For the text-containing cell, return its midpoint in [x, y] coordinate format. 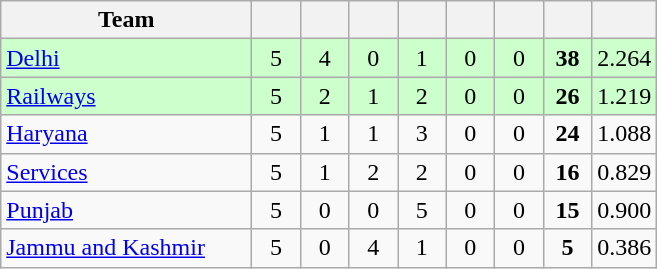
2.264 [624, 58]
Services [126, 172]
16 [568, 172]
3 [422, 134]
0.900 [624, 210]
24 [568, 134]
Delhi [126, 58]
1.088 [624, 134]
Jammu and Kashmir [126, 248]
0.829 [624, 172]
Railways [126, 96]
Team [126, 20]
38 [568, 58]
Punjab [126, 210]
26 [568, 96]
0.386 [624, 248]
1.219 [624, 96]
Haryana [126, 134]
15 [568, 210]
